Return (x, y) of the center of cell containing provided text 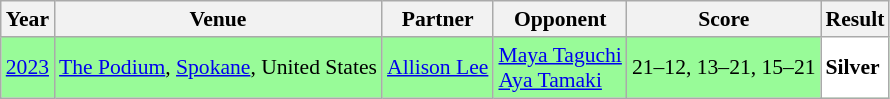
Partner (438, 19)
Allison Lee (438, 68)
Silver (856, 68)
The Podium, Spokane, United States (218, 68)
2023 (28, 68)
21–12, 13–21, 15–21 (724, 68)
Result (856, 19)
Venue (218, 19)
Opponent (560, 19)
Score (724, 19)
Maya Taguchi Aya Tamaki (560, 68)
Year (28, 19)
